Determine the [X, Y] coordinate at the center of the cell enclosing the given text.  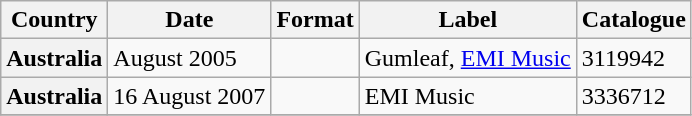
Format [315, 20]
Date [190, 20]
August 2005 [190, 58]
Label [468, 20]
EMI Music [468, 96]
Catalogue [634, 20]
3336712 [634, 96]
Country [54, 20]
16 August 2007 [190, 96]
Gumleaf, EMI Music [468, 58]
3119942 [634, 58]
